Search for the cell housing the specified text and yield its [X, Y] center coordinate. 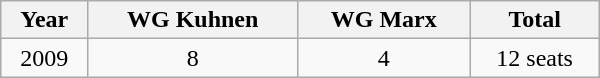
2009 [44, 58]
4 [384, 58]
12 seats [534, 58]
WG Kuhnen [193, 20]
WG Marx [384, 20]
8 [193, 58]
Year [44, 20]
Total [534, 20]
